Capture the cell that displays the provided text and extract its (x, y) central coordinate. 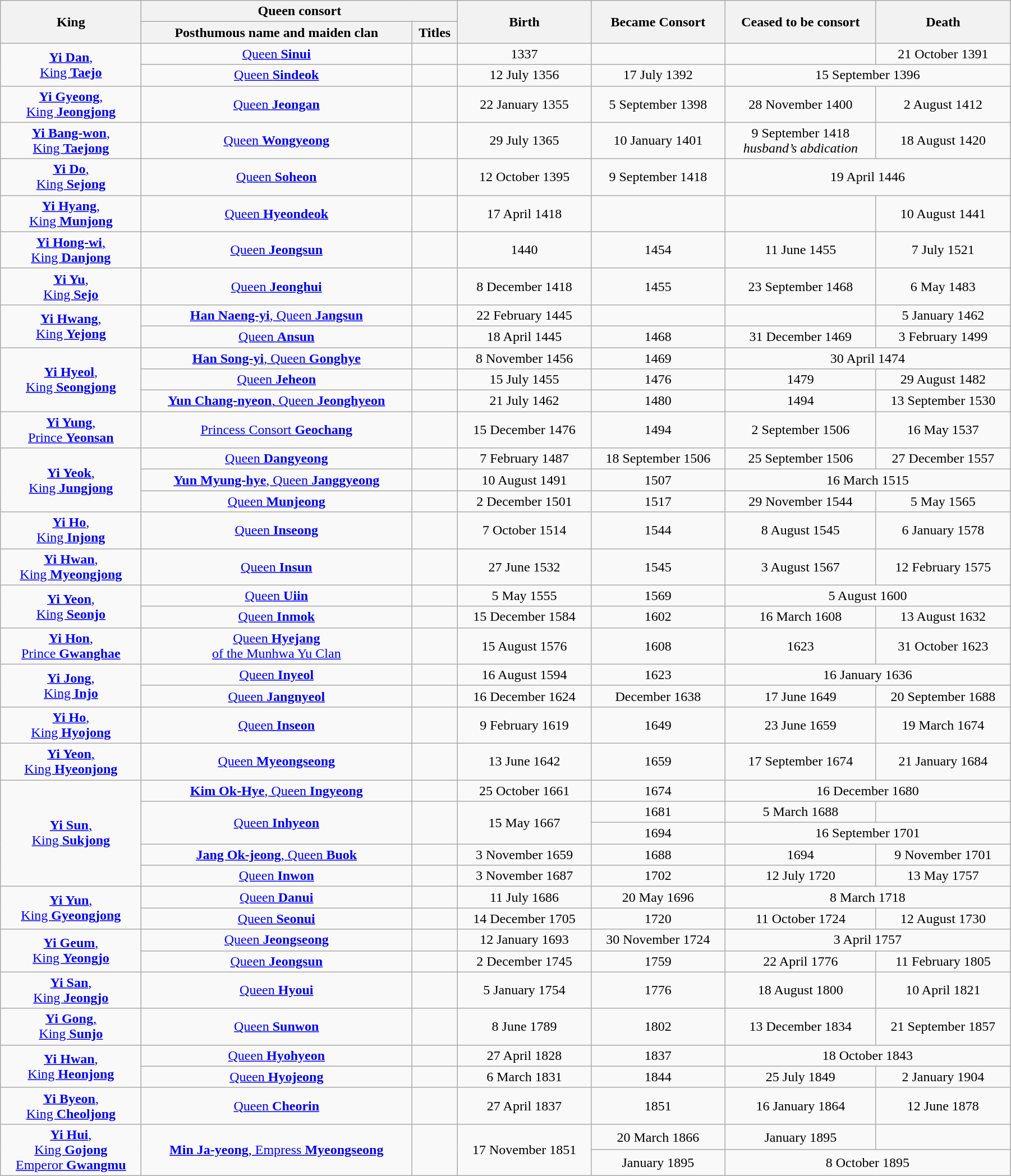
29 July 1365 (524, 140)
17 July 1392 (658, 75)
18 August 1800 (800, 990)
1440 (524, 250)
14 December 1705 (524, 919)
25 October 1661 (524, 790)
Yi Jong,King Injo (71, 685)
Yi Bang-won,King Taejong (71, 140)
Queen Danui (277, 897)
Queen Inseon (277, 725)
Queen Myeongseong (277, 762)
Posthumous name and maiden clan (277, 33)
16 January 1636 (867, 675)
1837 (658, 1055)
1545 (658, 566)
8 March 1718 (867, 897)
22 April 1776 (800, 961)
25 July 1849 (800, 1077)
12 February 1575 (943, 566)
Queen Hyeondeok (277, 213)
15 September 1396 (867, 75)
Yi Yeok,King Jungjong (71, 480)
Queen Cheorin (277, 1106)
Yi Yeon,King Seonjo (71, 606)
Queen Ansun (277, 336)
13 June 1642 (524, 762)
18 August 1420 (943, 140)
Queen Munjeong (277, 501)
1544 (658, 531)
15 July 1455 (524, 380)
Queen Jeongseong (277, 940)
5 January 1462 (943, 315)
1851 (658, 1106)
Han Song-yi, Queen Gonghye (277, 358)
Queen Hyohyeon (277, 1055)
10 April 1821 (943, 990)
7 October 1514 (524, 531)
Queen Sunwon (277, 1026)
1602 (658, 617)
Queen Jeongan (277, 104)
1674 (658, 790)
1476 (658, 380)
3 August 1567 (800, 566)
31 December 1469 (800, 336)
7 July 1521 (943, 250)
16 September 1701 (867, 833)
Ceased to be consort (800, 22)
1720 (658, 919)
18 October 1843 (867, 1055)
1681 (658, 812)
8 October 1895 (867, 1163)
29 November 1544 (800, 501)
8 December 1418 (524, 286)
1479 (800, 380)
Death (943, 22)
6 May 1483 (943, 286)
11 October 1724 (800, 919)
Yi Gyeong,King Jeongjong (71, 104)
27 June 1532 (524, 566)
3 November 1687 (524, 876)
Yi Hwang,King Yejong (71, 326)
1455 (658, 286)
30 April 1474 (867, 358)
Queen Inseong (277, 531)
12 July 1720 (800, 876)
5 May 1565 (943, 501)
Queen Hyojeong (277, 1077)
21 September 1857 (943, 1026)
3 November 1659 (524, 855)
Yi Hong-wi,King Danjong (71, 250)
December 1638 (658, 696)
5 August 1600 (867, 596)
Queen Sinui (277, 54)
Queen Insun (277, 566)
17 November 1851 (524, 1150)
3 February 1499 (943, 336)
9 September 1418husband’s abdication (800, 140)
Min Ja-yeong, Empress Myeongseong (277, 1150)
9 February 1619 (524, 725)
29 August 1482 (943, 380)
19 March 1674 (943, 725)
Titles (435, 33)
5 September 1398 (658, 104)
12 October 1395 (524, 177)
6 March 1831 (524, 1077)
1844 (658, 1077)
2 January 1904 (943, 1077)
9 September 1418 (658, 177)
Queen Soheon (277, 177)
1337 (524, 54)
1776 (658, 990)
12 June 1878 (943, 1106)
23 September 1468 (800, 286)
12 January 1693 (524, 940)
11 June 1455 (800, 250)
17 June 1649 (800, 696)
1507 (658, 480)
Yi Ho,King Injong (71, 531)
8 August 1545 (800, 531)
1649 (658, 725)
28 November 1400 (800, 104)
5 March 1688 (800, 812)
12 August 1730 (943, 919)
16 March 1515 (867, 480)
10 August 1441 (943, 213)
Yi Hwan,King Heonjong (71, 1066)
2 August 1412 (943, 104)
1702 (658, 876)
Yi Hwan,King Myeongjong (71, 566)
Yi Sun,King Sukjong (71, 833)
21 July 1462 (524, 401)
Queen Sindeok (277, 75)
Queen consort (300, 11)
25 September 1506 (800, 459)
Han Naeng-yi, Queen Jangsun (277, 315)
27 April 1837 (524, 1106)
Kim Ok-Hye, Queen Ingyeong (277, 790)
Yi Hon,Prince Gwanghae (71, 646)
Jang Ok-jeong, Queen Buok (277, 855)
13 December 1834 (800, 1026)
Princess Consort Geochang (277, 430)
16 December 1680 (867, 790)
1659 (658, 762)
2 September 1506 (800, 430)
17 September 1674 (800, 762)
2 December 1501 (524, 501)
Queen Inwon (277, 876)
Yi Hyang,King Munjong (71, 213)
Became Consort (658, 22)
Yi Yun,King Gyeongjong (71, 908)
23 June 1659 (800, 725)
13 May 1757 (943, 876)
30 November 1724 (658, 940)
Yi Yu,King Sejo (71, 286)
13 September 1530 (943, 401)
21 January 1684 (943, 762)
27 April 1828 (524, 1055)
16 May 1537 (943, 430)
Queen Uiin (277, 596)
15 December 1476 (524, 430)
Yi Hui,King GojongEmperor Gwangmu (71, 1150)
31 October 1623 (943, 646)
King (71, 22)
16 March 1608 (800, 617)
Yi Byeon,King Cheoljong (71, 1106)
Queen Hyejangof the Munhwa Yu Clan (277, 646)
20 March 1866 (658, 1137)
3 April 1757 (867, 940)
8 June 1789 (524, 1026)
27 December 1557 (943, 459)
1468 (658, 336)
Yi Yung,Prince Yeonsan (71, 430)
11 February 1805 (943, 961)
16 August 1594 (524, 675)
Birth (524, 22)
Yi Hyeol,King Seongjong (71, 380)
Yi Yeon,King Hyeonjong (71, 762)
2 December 1745 (524, 961)
8 November 1456 (524, 358)
1469 (658, 358)
18 September 1506 (658, 459)
1608 (658, 646)
9 November 1701 (943, 855)
Queen Jangnyeol (277, 696)
Queen Jeheon (277, 380)
15 August 1576 (524, 646)
15 May 1667 (524, 823)
19 April 1446 (867, 177)
5 January 1754 (524, 990)
1688 (658, 855)
10 August 1491 (524, 480)
1569 (658, 596)
Yi Ho,King Hyojong (71, 725)
1759 (658, 961)
Queen Inmok (277, 617)
Queen Seonui (277, 919)
Yi Geum,King Yeongjo (71, 951)
12 July 1356 (524, 75)
22 January 1355 (524, 104)
Yun Myung-hye, Queen Janggyeong (277, 480)
16 December 1624 (524, 696)
Queen Wongyeong (277, 140)
15 December 1584 (524, 617)
21 October 1391 (943, 54)
7 February 1487 (524, 459)
Yi Dan,King Taejo (71, 64)
1802 (658, 1026)
Queen Hyoui (277, 990)
Yi San,King Jeongjo (71, 990)
1480 (658, 401)
1454 (658, 250)
16 January 1864 (800, 1106)
Queen Inyeol (277, 675)
10 January 1401 (658, 140)
Yun Chang-nyeon, Queen Jeonghyeon (277, 401)
Queen Dangyeong (277, 459)
18 April 1445 (524, 336)
Queen Inhyeon (277, 823)
20 September 1688 (943, 696)
6 January 1578 (943, 531)
Queen Jeonghui (277, 286)
22 February 1445 (524, 315)
13 August 1632 (943, 617)
17 April 1418 (524, 213)
20 May 1696 (658, 897)
1517 (658, 501)
5 May 1555 (524, 596)
Yi Do,King Sejong (71, 177)
Yi Gong,King Sunjo (71, 1026)
11 July 1686 (524, 897)
